Locate the cell with the specified text and output its [X, Y] center coordinate. 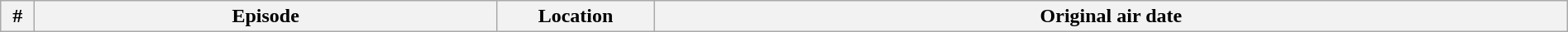
# [18, 16]
Episode [266, 16]
Original air date [1111, 16]
Location [576, 16]
